From the cell containing the given text, extract its center point as (x, y) coordinate. 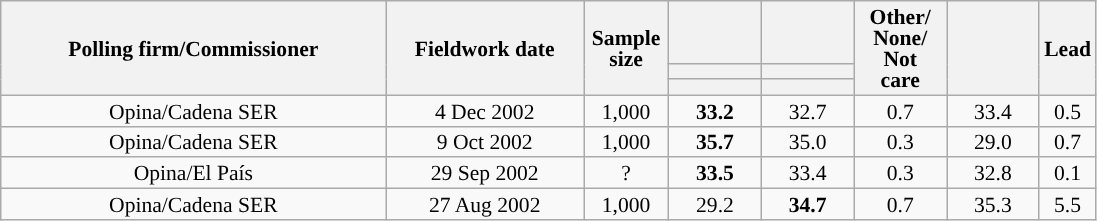
29 Sep 2002 (485, 174)
Fieldwork date (485, 48)
33.2 (716, 110)
9 Oct 2002 (485, 142)
Sample size (626, 48)
5.5 (1068, 204)
4 Dec 2002 (485, 110)
35.3 (992, 204)
35.7 (716, 142)
33.5 (716, 174)
32.7 (808, 110)
? (626, 174)
Other/None/Notcare (900, 48)
0.1 (1068, 174)
29.0 (992, 142)
Polling firm/Commissioner (194, 48)
0.5 (1068, 110)
32.8 (992, 174)
35.0 (808, 142)
29.2 (716, 204)
27 Aug 2002 (485, 204)
34.7 (808, 204)
Opina/El País (194, 174)
Lead (1068, 48)
